Provide the [X, Y] coordinate of the cell's center where the given text is located.  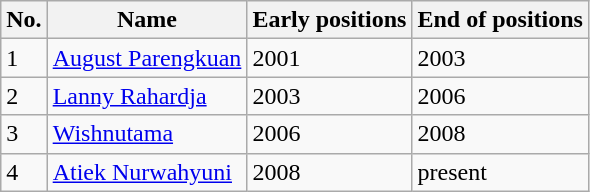
No. [24, 20]
Early positions [330, 20]
4 [24, 172]
August Parengkuan [147, 58]
1 [24, 58]
Atiek Nurwahyuni [147, 172]
2 [24, 96]
present [500, 172]
End of positions [500, 20]
Wishnutama [147, 134]
Name [147, 20]
Lanny Rahardja [147, 96]
2001 [330, 58]
3 [24, 134]
